Pinpoint the cell where the given text exists, returning its (X, Y) midpoint coordinate. 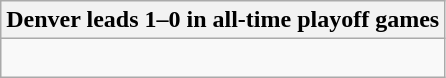
Denver leads 1–0 in all-time playoff games (223, 20)
